Return the (x, y) coordinate for the center point of the cell that contains the specified text.  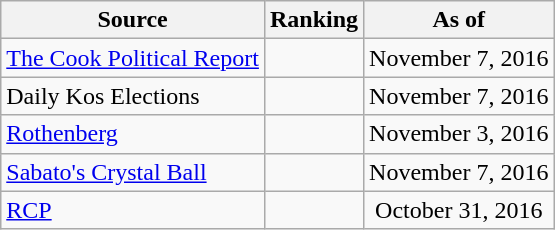
As of (459, 20)
Ranking (314, 20)
RCP (133, 210)
The Cook Political Report (133, 58)
Source (133, 20)
November 3, 2016 (459, 134)
Daily Kos Elections (133, 96)
Sabato's Crystal Ball (133, 172)
Rothenberg (133, 134)
October 31, 2016 (459, 210)
